Detect which cell encompasses the target text, then output its [x, y] center coordinate. 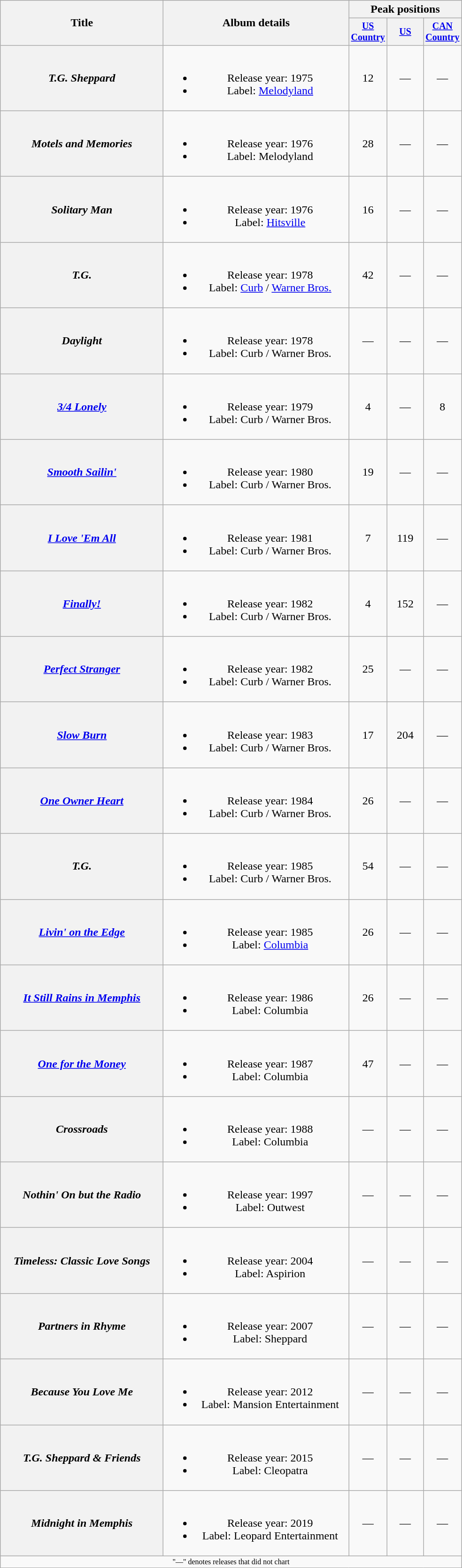
Because You Love Me [82, 1392]
CAN Country [443, 32]
Slow Burn [82, 735]
47 [368, 1063]
19 [368, 472]
Release year: 1980Label: Curb / Warner Bros. [256, 472]
54 [368, 866]
Crossroads [82, 1129]
Release year: 1986Label: Columbia [256, 998]
T.G. Sheppard [82, 78]
Release year: 1983Label: Curb / Warner Bros. [256, 735]
204 [406, 735]
Release year: 1985Label: Columbia [256, 932]
"—" denotes releases that did not chart [231, 1562]
152 [406, 604]
Livin' on the Edge [82, 932]
Release year: 1988Label: Columbia [256, 1129]
Release year: 1997Label: Outwest [256, 1195]
12 [368, 78]
3/4 Lonely [82, 407]
Timeless: Classic Love Songs [82, 1260]
Release year: 1984Label: Curb / Warner Bros. [256, 801]
US [406, 32]
I Love 'Em All [82, 538]
8 [443, 407]
T.G. Sheppard & Friends [82, 1458]
7 [368, 538]
Release year: 1976Label: Melodyland [256, 144]
Release year: 1987Label: Columbia [256, 1063]
Release year: 2012Label: Mansion Entertainment [256, 1392]
25 [368, 669]
Smooth Sailin' [82, 472]
Title [82, 23]
Release year: 1981Label: Curb / Warner Bros. [256, 538]
Album details [256, 23]
US Country [368, 32]
Partners in Rhyme [82, 1326]
Release year: 1976Label: Hitsville [256, 209]
One Owner Heart [82, 801]
42 [368, 275]
Release year: 1975Label: Melodyland [256, 78]
Nothin' On but the Radio [82, 1195]
Peak positions [405, 9]
Solitary Man [82, 209]
Midnight in Memphis [82, 1523]
Release year: 1979Label: Curb / Warner Bros. [256, 407]
28 [368, 144]
119 [406, 538]
Release year: 2015Label: Cleopatra [256, 1458]
Motels and Memories [82, 144]
Release year: 2019Label: Leopard Entertainment [256, 1523]
Perfect Stranger [82, 669]
Release year: 2004Label: Aspirion [256, 1260]
16 [368, 209]
17 [368, 735]
It Still Rains in Memphis [82, 998]
One for the Money [82, 1063]
Daylight [82, 341]
Release year: 2007Label: Sheppard [256, 1326]
Release year: 1985Label: Curb / Warner Bros. [256, 866]
Finally! [82, 604]
